Capture the cell that displays the provided text and extract its (X, Y) central coordinate. 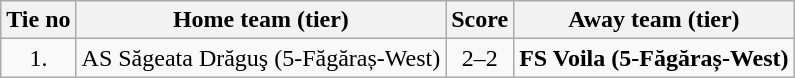
FS Voila (5-Făgăraș-West) (654, 58)
Home team (tier) (261, 20)
2–2 (480, 58)
Score (480, 20)
Away team (tier) (654, 20)
1. (38, 58)
Tie no (38, 20)
AS Săgeata Drăguş (5-Făgăraș-West) (261, 58)
